Locate the cell with the specified text and output its (x, y) center coordinate. 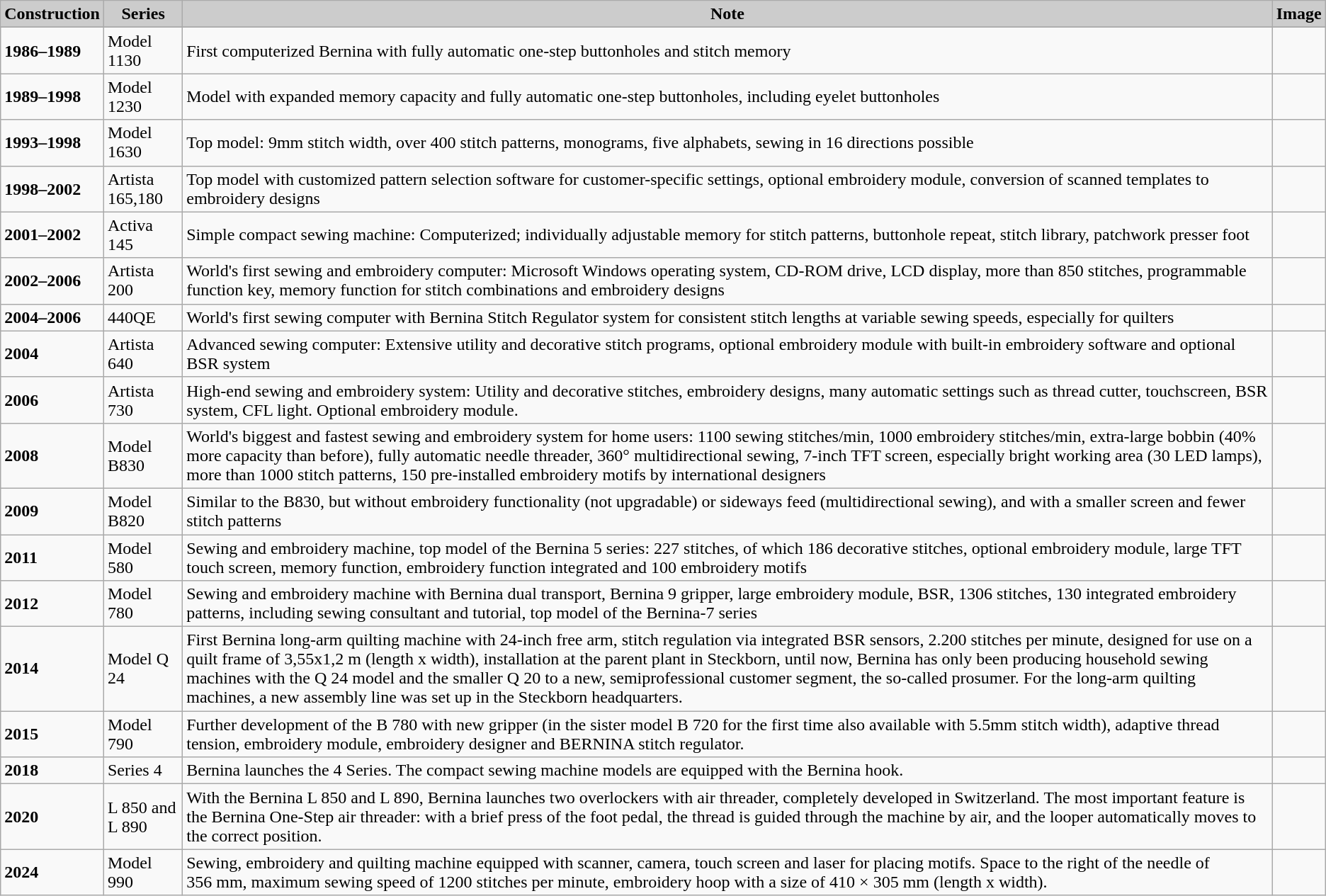
L 850 and L 890 (143, 817)
1998–2002 (52, 188)
Artista 640 (143, 354)
Model with expanded memory capacity and fully automatic one-step buttonholes, including eyelet buttonholes (727, 96)
2015 (52, 734)
2018 (52, 771)
Artista 200 (143, 280)
Model B830 (143, 455)
Model 780 (143, 603)
Image (1299, 14)
Model B820 (143, 511)
Model 1130 (143, 51)
Model 790 (143, 734)
2009 (52, 511)
2001–2002 (52, 235)
2004–2006 (52, 317)
World's first sewing computer with Bernina Stitch Regulator system for consistent stitch lengths at variable sewing speeds, especially for quilters (727, 317)
1989–1998 (52, 96)
2006 (52, 399)
2012 (52, 603)
Model 990 (143, 873)
Note (727, 14)
Activa 145 (143, 235)
440QE (143, 317)
Construction (52, 14)
2011 (52, 557)
1993–1998 (52, 143)
Series 4 (143, 771)
1986–1989 (52, 51)
2020 (52, 817)
2024 (52, 873)
Artista 730 (143, 399)
Model 580 (143, 557)
Artista 165,180 (143, 188)
Series (143, 14)
Model 1230 (143, 96)
Top model: 9mm stitch width, over 400 stitch patterns, monograms, five alphabets, sewing in 16 directions possible (727, 143)
2008 (52, 455)
Model Q 24 (143, 669)
2002–2006 (52, 280)
Model 1630 (143, 143)
First computerized Bernina with fully automatic one-step buttonholes and stitch memory (727, 51)
Bernina launches the 4 Series. The compact sewing machine models are equipped with the Bernina hook. (727, 771)
2004 (52, 354)
2014 (52, 669)
